For the text-containing cell, return its midpoint in [X, Y] coordinate format. 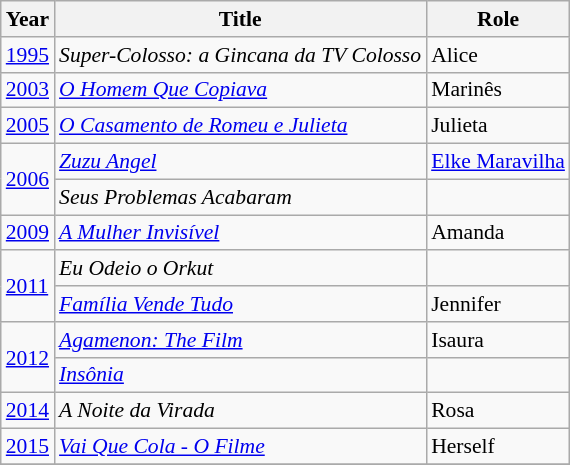
Role [498, 19]
2009 [28, 233]
Marinês [498, 90]
2005 [28, 126]
Vai Que Cola - O Filme [240, 447]
A Mulher Invisível [240, 233]
2003 [28, 90]
Amanda [498, 233]
2012 [28, 358]
O Homem Que Copiava [240, 90]
Rosa [498, 411]
2015 [28, 447]
2006 [28, 180]
Eu Odeio o Orkut [240, 269]
Herself [498, 447]
Seus Problemas Acabaram [240, 197]
2011 [28, 286]
Isaura [498, 340]
Elke Maravilha [498, 162]
Insônia [240, 375]
Família Vende Tudo [240, 304]
Julieta [498, 126]
Title [240, 19]
Super-Colosso: a Gincana da TV Colosso [240, 55]
1995 [28, 55]
Year [28, 19]
Alice [498, 55]
A Noite da Virada [240, 411]
Jennifer [498, 304]
O Casamento de Romeu e Julieta [240, 126]
Agamenon: The Film [240, 340]
2014 [28, 411]
Zuzu Angel [240, 162]
